Capture the cell that displays the provided text and extract its [x, y] central coordinate. 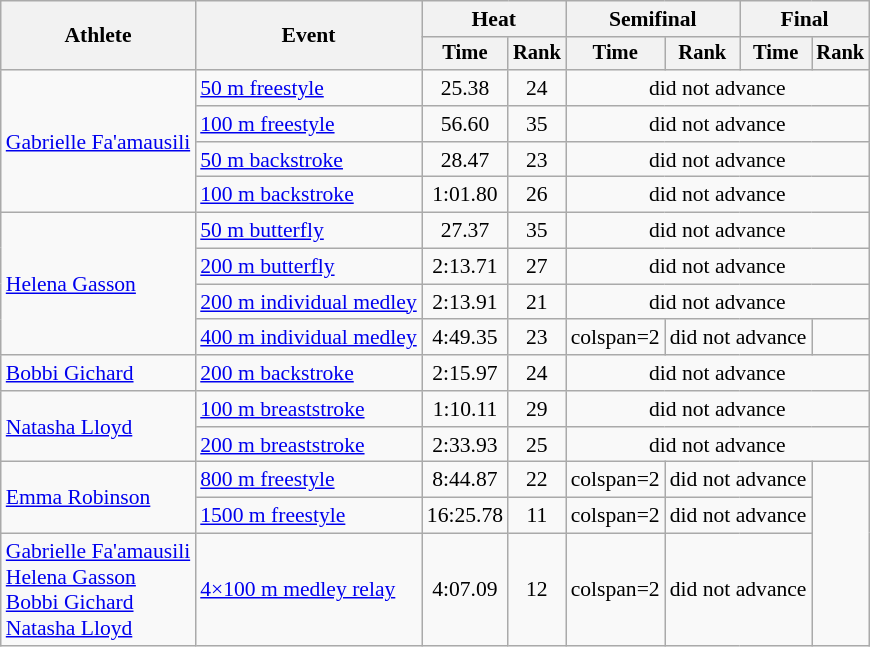
1500 m freestyle [308, 516]
50 m backstroke [308, 160]
1:10.11 [465, 409]
1:01.80 [465, 195]
12 [537, 590]
100 m freestyle [308, 124]
28.47 [465, 160]
27 [537, 267]
Event [308, 36]
Final [804, 19]
4:49.35 [465, 338]
Gabrielle Fa'amausili [98, 141]
100 m breaststroke [308, 409]
200 m butterfly [308, 267]
Bobbi Gichard [98, 373]
Semifinal [653, 19]
200 m breaststroke [308, 445]
Emma Robinson [98, 498]
2:15.97 [465, 373]
2:13.91 [465, 302]
200 m individual medley [308, 302]
27.37 [465, 231]
25 [537, 445]
16:25.78 [465, 516]
800 m freestyle [308, 480]
29 [537, 409]
50 m butterfly [308, 231]
Gabrielle Fa'amausiliHelena GassonBobbi GichardNatasha Lloyd [98, 590]
Heat [494, 19]
400 m individual medley [308, 338]
50 m freestyle [308, 88]
4:07.09 [465, 590]
56.60 [465, 124]
11 [537, 516]
Natasha Lloyd [98, 426]
4×100 m medley relay [308, 590]
Athlete [98, 36]
100 m backstroke [308, 195]
25.38 [465, 88]
8:44.87 [465, 480]
2:33.93 [465, 445]
Helena Gasson [98, 284]
26 [537, 195]
200 m backstroke [308, 373]
22 [537, 480]
2:13.71 [465, 267]
21 [537, 302]
